Locate the cell with the specified text and output its [x, y] center coordinate. 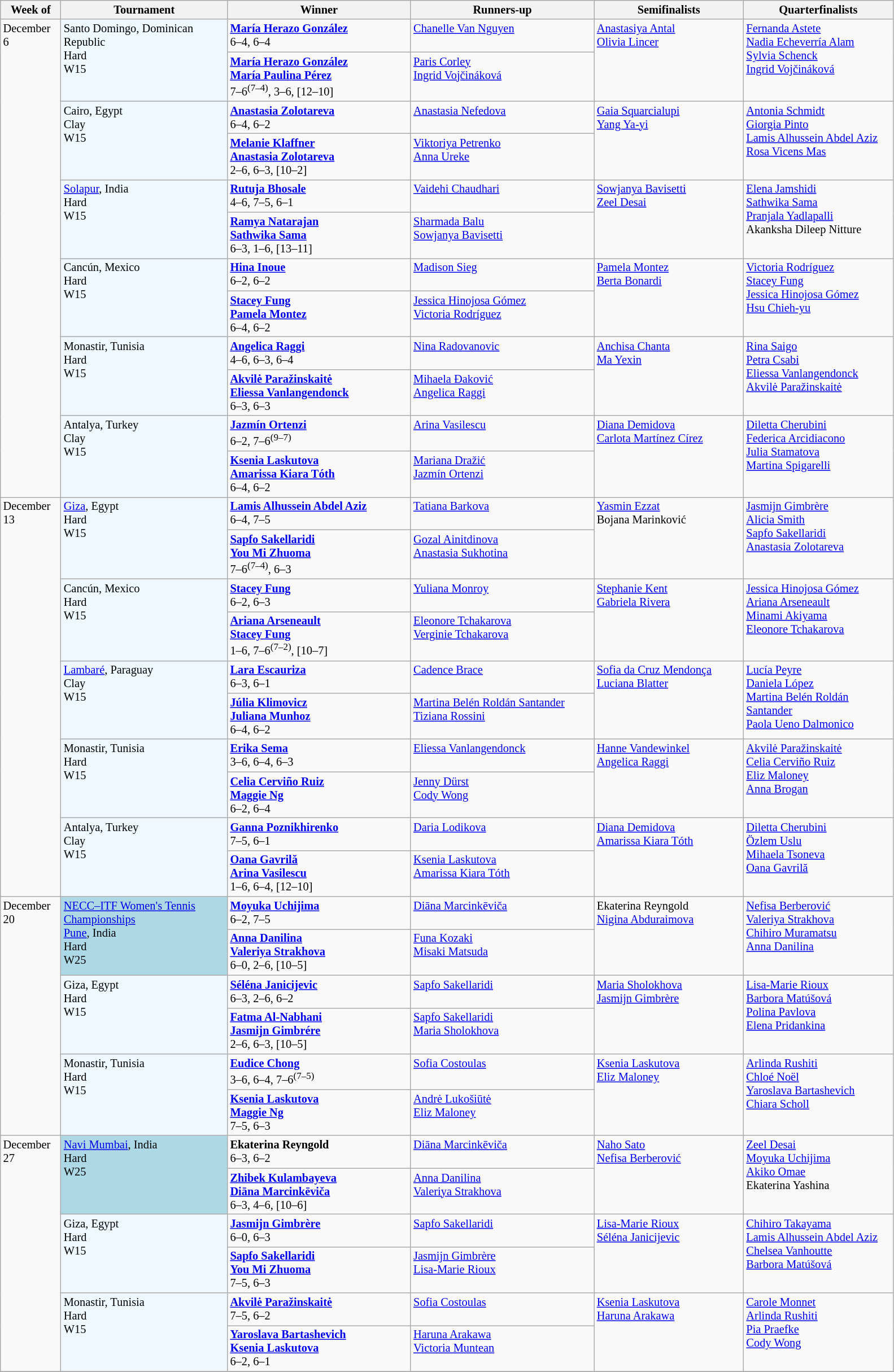
Anastasiya Antal Olivia Lincer [669, 60]
December 27 [30, 1253]
Stacey Fung Pamela Montez 6–4, 6–2 [320, 314]
Tournament [145, 10]
Lucía Peyre Daniela López Martina Belén Roldán Santander Paola Ueno Dalmonico [819, 700]
Andrė Lukošiūtė Eliz Maloney [503, 1112]
Maria Sholokhova Jasmijn Gimbrère [669, 1014]
Anna Danilina Valeriya Strakhova [503, 1191]
Haruna Arakawa Victoria Muntean [503, 1348]
Tatiana Barkova [503, 513]
Eliessa Vanlangendonck [503, 755]
Runners-up [503, 10]
Nina Radovanovic [503, 353]
Nefisa Berberović Valeriya Strakhova Chihiro Muramatsu Anna Danilina [819, 936]
Pamela Montez Berta Bonardi [669, 297]
Arina Vasilescu [503, 434]
Semifinalists [669, 10]
Ksenia Laskutova Haruna Arakawa [669, 1331]
Rina Saigo Petra Csabi Eliessa Vanlangendonck Akvilė Paražinskaitė [819, 376]
Ganna Poznikhirenko 7–5, 6–1 [320, 834]
María Herazo González 6–4, 6–4 [320, 36]
Navi Mumbai, India Hard W25 [145, 1174]
Ksenia Laskutova Maggie Ng 7–5, 6–3 [320, 1112]
Daria Lodikova [503, 834]
Quarterfinalists [819, 10]
Erika Sema 3–6, 6–4, 6–3 [320, 755]
Victoria Rodríguez Stacey Fung Jessica Hinojosa Gómez Hsu Chieh-yu [819, 297]
Séléna Janicijevic 6–3, 2–6, 6–2 [320, 991]
Chihiro Takayama Lamis Alhussein Abdel Aziz Chelsea Vanhoutte Barbora Matúšová [819, 1253]
Elena Jamshidi Sathwika Sama Pranjala Yadlapalli Akanksha Dileep Nitture [819, 219]
Yaroslava Bartashevich Ksenia Laskutova 6–2, 6–1 [320, 1348]
Ekaterina Reyngold Nigina Abduraimova [669, 936]
Santo Domingo, Dominican Republic Hard W15 [145, 60]
Eudice Chong 3–6, 6–4, 7–6(7–5) [320, 1072]
Akvilė Paražinskaitė Eliessa Vanlangendonck 6–3, 6–3 [320, 392]
Cadence Brace [503, 677]
Rutuja Bhosale 4–6, 7–5, 6–1 [320, 196]
Vaidehi Chaudhari [503, 196]
Arlinda Rushiti Chloé Noël Yaroslava Bartashevich Chiara Scholl [819, 1094]
Diana Demidova Amarissa Kiara Tóth [669, 857]
Fernanda Astete Nadia Echeverría Alam Sylvia Schenck Ingrid Vojčináková [819, 60]
Gozal Ainitdinova Anastasia Sukhotina [503, 554]
Jasmijn Gimbrère Lisa-Marie Rioux [503, 1270]
Sapfo Sakellaridi You Mi Zhuoma 7–5, 6–3 [320, 1270]
Lamis Alhussein Abdel Aziz 6–4, 7–5 [320, 513]
Melanie Klaffner Anastasia Zolotareva 2–6, 6–3, [10–2] [320, 156]
Sowjanya Bavisetti Zeel Desai [669, 219]
Martina Belén Roldán Santander Tiziana Rossini [503, 716]
Anchisa Chanta Ma Yexin [669, 376]
Mariana Dražić Jazmín Ortenzi [503, 474]
Jazmín Ortenzi 6–2, 7–6(9–7) [320, 434]
Anastasia Zolotareva 6–4, 6–2 [320, 117]
Naho Sato Nefisa Berberović [669, 1174]
Winner [320, 10]
December 13 [30, 697]
Stacey Fung 6–2, 6–3 [320, 595]
Paris Corley Ingrid Vojčináková [503, 77]
December 6 [30, 258]
Anna Danilina Valeriya Strakhova 6–0, 2–6, [10–5] [320, 952]
Angelica Raggi 4–6, 6–3, 6–4 [320, 353]
Lambaré, Paraguay Clay W15 [145, 700]
Ekaterina Reyngold 6–3, 6–2 [320, 1152]
Sapfo Sakellaridi Maria Sholokhova [503, 1031]
Week of [30, 10]
Jessica Hinojosa Gómez Ariana Arseneault Minami Akiyama Eleonore Tchakarova [819, 620]
Viktoriya Petrenko Anna Ureke [503, 156]
Diletta Cherubini Özlem Uslu Mihaela Tsoneva Oana Gavrilă [819, 857]
Stephanie Kent Gabriela Rivera [669, 620]
Sofia da Cruz Mendonça Luciana Blatter [669, 700]
Ramya Natarajan Sathwika Sama 6–3, 1–6, [13–11] [320, 235]
Ariana Arseneault Stacey Fung 1–6, 7–6(7–2), [10–7] [320, 636]
Cairo, Egypt Clay W15 [145, 140]
Sapfo Sakellaridi You Mi Zhuoma 7–6(7–4), 6–3 [320, 554]
Júlia Klimovicz Juliana Munhoz 6–4, 6–2 [320, 716]
NECC–ITF Women's Tennis Championships Pune, India Hard W25 [145, 936]
Ksenia Laskutova Eliz Maloney [669, 1094]
Solapur, India Hard W15 [145, 219]
Zhibek Kulambayeva Diāna Marcinkēviča 6–3, 4–6, [10–6] [320, 1191]
Zeel Desai Moyuka Uchijima Akiko Omae Ekaterina Yashina [819, 1174]
Sharmada Balu Sowjanya Bavisetti [503, 235]
Yuliana Monroy [503, 595]
Mihaela Đaković Angelica Raggi [503, 392]
Moyuka Uchijima 6–2, 7–5 [320, 913]
December 20 [30, 1016]
Hanne Vandewinkel Angelica Raggi [669, 778]
Ksenia Laskutova Amarissa Kiara Tóth [503, 873]
Akvilė Paražinskaitė Celia Cerviño Ruiz Eliz Maloney Anna Brogan [819, 778]
Madison Sieg [503, 274]
Lisa-Marie Rioux Barbora Matúšová Polina Pavlova Elena Pridankina [819, 1014]
Lisa-Marie Rioux Séléna Janicijevic [669, 1253]
Anastasia Nefedova [503, 117]
Celia Cerviño Ruiz Maggie Ng 6–2, 6–4 [320, 795]
Gaia Squarcialupi Yang Ya-yi [669, 140]
Oana Gavrilă Arina Vasilescu 1–6, 6–4, [12–10] [320, 873]
Hina Inoue 6–2, 6–2 [320, 274]
Eleonore Tchakarova Verginie Tchakarova [503, 636]
Akvilė Paražinskaitė 7–5, 6–2 [320, 1309]
Jenny Dürst Cody Wong [503, 795]
Jessica Hinojosa Gómez Victoria Rodríguez [503, 314]
Jasmijn Gimbrère 6–0, 6–3 [320, 1230]
Ksenia Laskutova Amarissa Kiara Tóth 6–4, 6–2 [320, 474]
Fatma Al-Nabhani Jasmijn Gimbrére 2–6, 6–3, [10–5] [320, 1031]
Lara Escauriza 6–3, 6–1 [320, 677]
Carole Monnet Arlinda Rushiti Pia Praefke Cody Wong [819, 1331]
Yasmin Ezzat Bojana Marinković [669, 538]
María Herazo González María Paulina Pérez 7–6(7–4), 3–6, [12–10] [320, 77]
Diana Demidova Carlota Martínez Círez [669, 456]
Diletta Cherubini Federica Arcidiacono Julia Stamatova Martina Spigarelli [819, 456]
Antonia Schmidt Giorgia Pinto Lamis Alhussein Abdel Aziz Rosa Vicens Mas [819, 140]
Funa Kozaki Misaki Matsuda [503, 952]
Jasmijn Gimbrère Alicia Smith Sapfo Sakellaridi Anastasia Zolotareva [819, 538]
Chanelle Van Nguyen [503, 36]
